Provide the (x, y) coordinate of the cell's center where the given text is located.  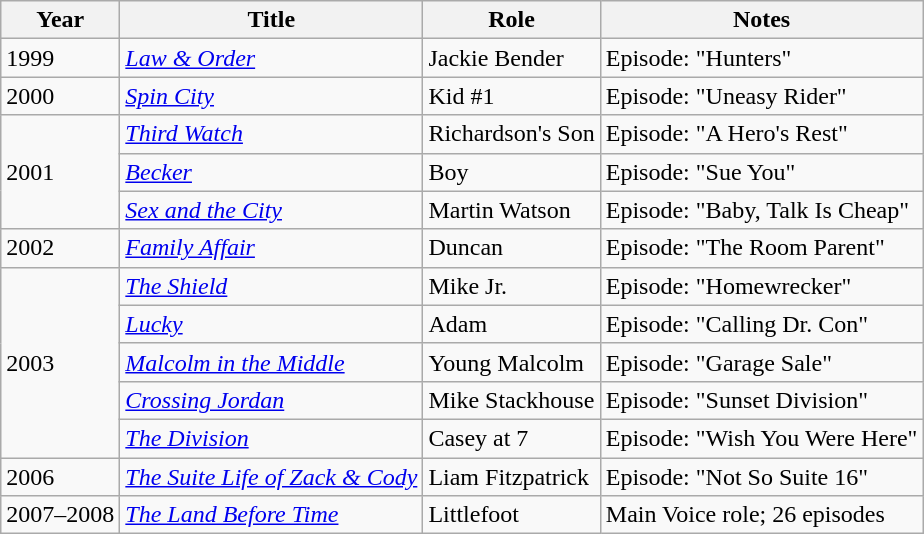
The Shield (272, 286)
2002 (60, 248)
Crossing Jordan (272, 400)
Richardson's Son (512, 134)
Episode: "Homewrecker" (762, 286)
2006 (60, 477)
2003 (60, 362)
Episode: "Not So Suite 16" (762, 477)
Main Voice role; 26 episodes (762, 515)
The Suite Life of Zack & Cody (272, 477)
Becker (272, 172)
Casey at 7 (512, 438)
Role (512, 20)
Mike Jr. (512, 286)
Law & Order (272, 58)
Episode: "Uneasy Rider" (762, 96)
Episode: "The Room Parent" (762, 248)
Littlefoot (512, 515)
Notes (762, 20)
Episode: "Garage Sale" (762, 362)
The Land Before Time (272, 515)
Episode: "Wish You Were Here" (762, 438)
Title (272, 20)
Family Affair (272, 248)
Episode: "Baby, Talk Is Cheap" (762, 210)
Sex and the City (272, 210)
Adam (512, 324)
Martin Watson (512, 210)
Episode: "Hunters" (762, 58)
2001 (60, 172)
Duncan (512, 248)
2000 (60, 96)
2007–2008 (60, 515)
Lucky (272, 324)
Malcolm in the Middle (272, 362)
Third Watch (272, 134)
Episode: "Calling Dr. Con" (762, 324)
Boy (512, 172)
1999 (60, 58)
Episode: "Sue You" (762, 172)
Spin City (272, 96)
Episode: "A Hero's Rest" (762, 134)
Liam Fitzpatrick (512, 477)
Jackie Bender (512, 58)
Year (60, 20)
Mike Stackhouse (512, 400)
Kid #1 (512, 96)
Young Malcolm (512, 362)
The Division (272, 438)
Episode: "Sunset Division" (762, 400)
